Search for the cell housing the specified text and yield its (x, y) center coordinate. 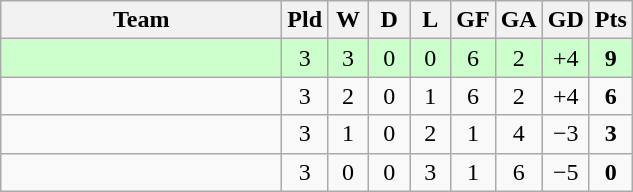
L (430, 20)
9 (610, 58)
Pts (610, 20)
GF (473, 20)
W (348, 20)
−3 (566, 134)
Team (142, 20)
D (390, 20)
GD (566, 20)
4 (518, 134)
−5 (566, 172)
GA (518, 20)
Pld (305, 20)
